Output the (X, Y) coordinate of the center of the cell containing the given text.  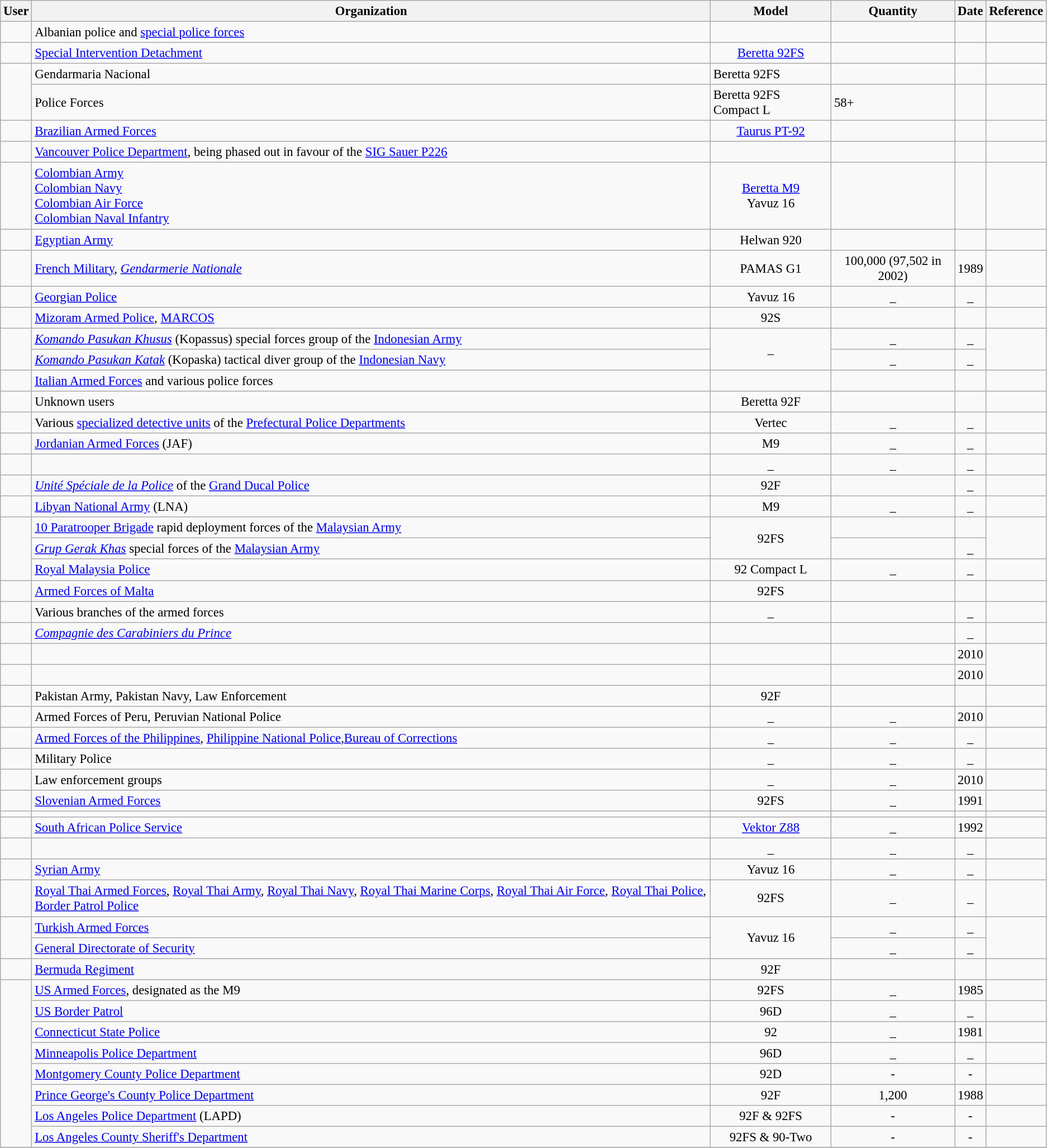
Organization (371, 11)
Montgomery County Police Department (371, 1074)
Grup Gerak Khas special forces of the Malaysian Army (371, 549)
US Armed Forces, designated as the M9 (371, 990)
58+ (893, 103)
Model (771, 11)
Georgian Police (371, 297)
Los Angeles Police Department (LAPD) (371, 1116)
1991 (970, 801)
1992 (970, 828)
Vertec (771, 423)
General Directorate of Security (371, 948)
Prince George's County Police Department (371, 1095)
User (16, 11)
Turkish Armed Forces (371, 927)
Royal Thai Armed Forces, Royal Thai Army, Royal Thai Navy, Royal Thai Marine Corps, Royal Thai Air Force, Royal Thai Police, Border Patrol Police (371, 899)
Date (970, 11)
Quantity (893, 11)
Beretta 92FS Compact L (771, 103)
Brazilian Armed Forces (371, 131)
Komando Pasukan Katak (Kopaska) tactical diver group of the Indonesian Navy (371, 360)
Beretta 92F (771, 402)
Royal Malaysia Police (371, 570)
Mizoram Armed Police, MARCOS (371, 317)
Military Police (371, 759)
Unité Spéciale de la Police of the Grand Ducal Police (371, 486)
10 Paratrooper Brigade rapid deployment forces of the Malaysian Army (371, 528)
US Border Patrol (371, 1011)
92D (771, 1074)
Los Angeles County Sheriff's Department (371, 1137)
Pakistan Army, Pakistan Navy, Law Enforcement (371, 696)
Law enforcement groups (371, 780)
South African Police Service (371, 828)
Armed Forces of the Philippines, Philippine National Police,Bureau of Corrections (371, 738)
Italian Armed Forces and various police forces (371, 381)
Colombian ArmyColombian NavyColombian Air ForceColombian Naval Infantry (371, 196)
1981 (970, 1032)
Beretta M9Yavuz 16 (771, 196)
Taurus PT-92 (771, 131)
92FS & 90-Two (771, 1137)
Slovenian Armed Forces (371, 801)
Vancouver Police Department, being phased out in favour of the SIG Sauer P226 (371, 153)
PAMAS G1 (771, 268)
Albanian police and special police forces (371, 32)
Special Intervention Detachment (371, 53)
92 Compact L (771, 570)
Reference (1016, 11)
Compagnie des Carabiniers du Prince (371, 633)
Gendarmaria Nacional (371, 74)
92S (771, 317)
Connecticut State Police (371, 1032)
Helwan 920 (771, 240)
Armed Forces of Malta (371, 591)
Jordanian Armed Forces (JAF) (371, 444)
Bermuda Regiment (371, 969)
92 (771, 1032)
Unknown users (371, 402)
Various branches of the armed forces (371, 612)
100,000 (97,502 in 2002) (893, 268)
Vektor Z88 (771, 828)
92F & 92FS (771, 1116)
Egyptian Army (371, 240)
1988 (970, 1095)
Minneapolis Police Department (371, 1053)
Libyan National Army (LNA) (371, 507)
French Military, Gendarmerie Nationale (371, 268)
1985 (970, 990)
Police Forces (371, 103)
Armed Forces of Peru, Peruvian National Police (371, 717)
1,200 (893, 1095)
Syrian Army (371, 870)
Various specialized detective units of the Prefectural Police Departments (371, 423)
1989 (970, 268)
Komando Pasukan Khusus (Kopassus) special forces group of the Indonesian Army (371, 339)
